Return (x, y) of the center of cell containing provided text 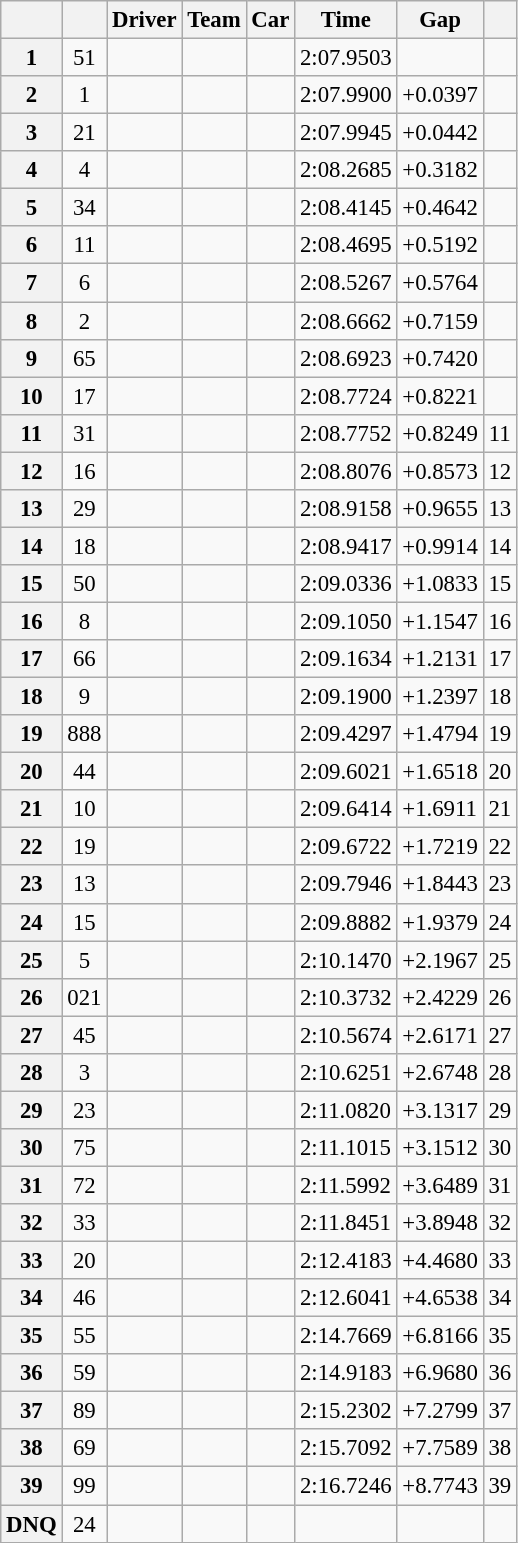
021 (84, 997)
+0.4642 (440, 208)
2:07.9945 (346, 133)
+3.8948 (440, 1223)
+8.7743 (440, 1486)
2:08.6923 (346, 358)
+1.4794 (440, 734)
DNQ (32, 1524)
2:08.9158 (346, 509)
+6.8166 (440, 1336)
2:09.8882 (346, 922)
2:14.7669 (346, 1336)
2:08.9417 (346, 546)
888 (84, 734)
2:10.6251 (346, 1073)
2:10.3732 (346, 997)
2:09.6722 (346, 847)
2:09.7946 (346, 885)
2:10.5674 (346, 1035)
+2.4229 (440, 997)
+0.3182 (440, 170)
+1.2397 (440, 697)
+7.7589 (440, 1449)
+3.1317 (440, 1110)
+0.0442 (440, 133)
2:15.2302 (346, 1411)
2:08.7752 (346, 433)
51 (84, 58)
+0.8249 (440, 433)
2:09.6021 (346, 772)
+3.6489 (440, 1185)
+2.6748 (440, 1073)
+0.8573 (440, 471)
65 (84, 358)
+1.6518 (440, 772)
+2.1967 (440, 960)
2:08.4695 (346, 245)
89 (84, 1411)
45 (84, 1035)
2:08.2685 (346, 170)
99 (84, 1486)
69 (84, 1449)
2:08.7724 (346, 396)
+1.7219 (440, 847)
+1.6911 (440, 809)
+0.5192 (440, 245)
2:09.4297 (346, 734)
2:16.7246 (346, 1486)
2:12.4183 (346, 1261)
2:08.5267 (346, 283)
2:09.0336 (346, 584)
2:15.7092 (346, 1449)
75 (84, 1148)
66 (84, 659)
+3.1512 (440, 1148)
55 (84, 1336)
44 (84, 772)
2:09.1634 (346, 659)
2:11.5992 (346, 1185)
+4.4680 (440, 1261)
+1.1547 (440, 621)
+1.9379 (440, 922)
+2.6171 (440, 1035)
2:11.0820 (346, 1110)
46 (84, 1298)
2:09.1050 (346, 621)
7 (32, 283)
2:12.6041 (346, 1298)
2:08.8076 (346, 471)
2:08.4145 (346, 208)
+1.0833 (440, 584)
+0.0397 (440, 95)
59 (84, 1373)
2:09.1900 (346, 697)
Car (270, 20)
2:07.9503 (346, 58)
+0.7159 (440, 321)
50 (84, 584)
+0.5764 (440, 283)
+4.6538 (440, 1298)
+7.2799 (440, 1411)
Gap (440, 20)
+1.8443 (440, 885)
+0.9914 (440, 546)
2:11.8451 (346, 1223)
+0.8221 (440, 396)
+6.9680 (440, 1373)
2:07.9900 (346, 95)
72 (84, 1185)
2:09.6414 (346, 809)
Driver (144, 20)
2:10.1470 (346, 960)
+0.7420 (440, 358)
2:08.6662 (346, 321)
2:11.1015 (346, 1148)
+0.9655 (440, 509)
2:14.9183 (346, 1373)
+1.2131 (440, 659)
Time (346, 20)
Team (214, 20)
